For the text-containing cell, return its midpoint in (X, Y) coordinate format. 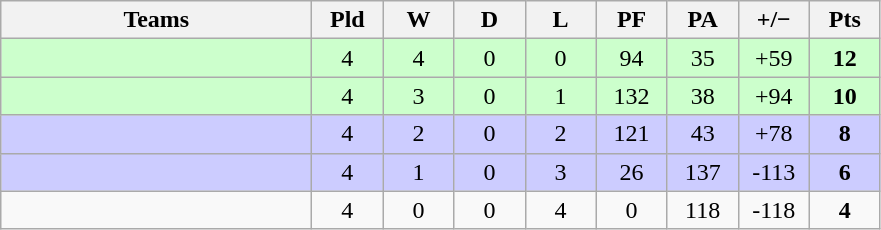
D (490, 20)
-113 (774, 172)
94 (632, 58)
+78 (774, 134)
6 (844, 172)
10 (844, 96)
Teams (156, 20)
Pts (844, 20)
+/− (774, 20)
Pld (348, 20)
26 (632, 172)
12 (844, 58)
132 (632, 96)
38 (702, 96)
35 (702, 58)
137 (702, 172)
W (418, 20)
-118 (774, 210)
PF (632, 20)
121 (632, 134)
L (560, 20)
PA (702, 20)
+94 (774, 96)
8 (844, 134)
118 (702, 210)
43 (702, 134)
+59 (774, 58)
